Output the (X, Y) coordinate of the center of the cell containing the given text.  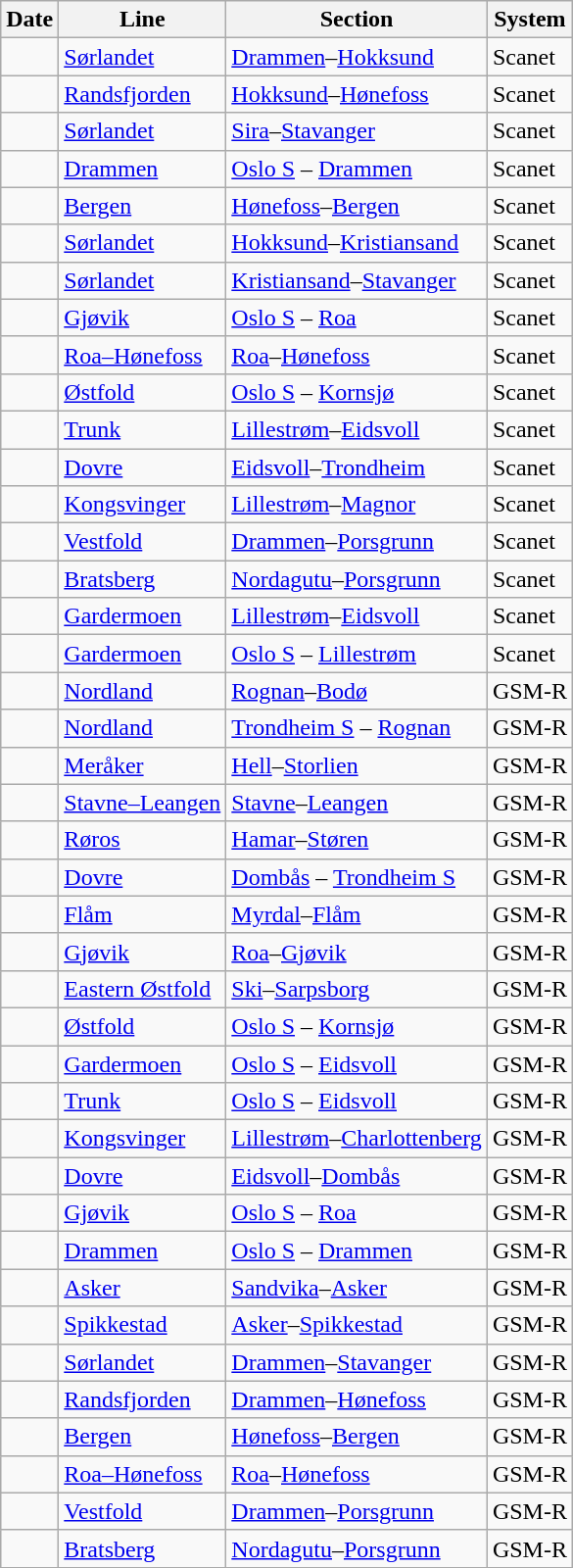
Rognan–Bodø (357, 691)
Flåm (143, 914)
Line (143, 20)
Ski–Sarpsborg (357, 989)
Asker (143, 1288)
Hokksund–Hønefoss (357, 94)
Dombås – Trondheim S (357, 877)
Date (29, 20)
Roa–Gjøvik (357, 952)
Eastern Østfold (143, 989)
Drammen–Hokksund (357, 57)
Sira–Stavanger (357, 131)
Sandvika–Asker (357, 1288)
Drammen–Stavanger (357, 1362)
Røros (143, 840)
Lillestrøm–Charlottenberg (357, 1139)
Hell–Storlien (357, 765)
Myrdal–Flåm (357, 914)
Asker–Spikkestad (357, 1325)
Meråker (143, 765)
System (529, 20)
Section (357, 20)
Lillestrøm–Magnor (357, 505)
Oslo S – Lillestrøm (357, 654)
Hokksund–Kristiansand (357, 243)
Spikkestad (143, 1325)
Trondheim S – Rognan (357, 728)
Hamar–Støren (357, 840)
Kristiansand–Stavanger (357, 280)
Eidsvoll–Trondheim (357, 467)
Drammen–Hønefoss (357, 1399)
Eidsvoll–Dombås (357, 1176)
